Find where the given text appears and provide that cell's center as (x, y) coordinate. 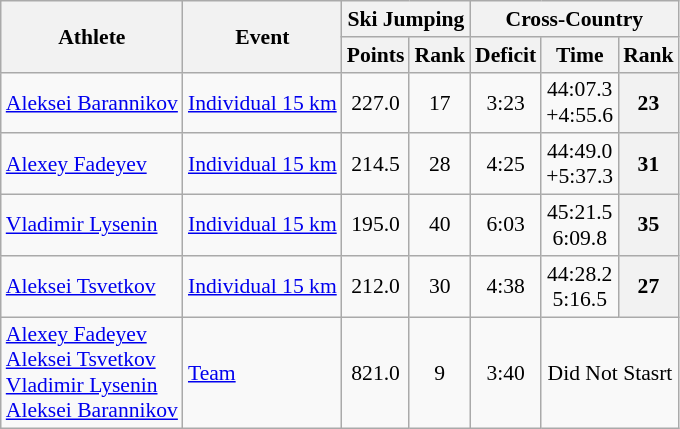
Vladimir Lysenin (92, 226)
Ski Jumping (406, 19)
44:49.0 +5:37.3 (580, 164)
Time (580, 55)
40 (440, 226)
212.0 (376, 286)
6:03 (506, 226)
45:21.5 6:09.8 (580, 226)
Event (262, 36)
Cross-Country (574, 19)
3:23 (506, 102)
Deficit (506, 55)
Did Not Stasrt (610, 373)
195.0 (376, 226)
31 (648, 164)
4:38 (506, 286)
Aleksei Tsvetkov (92, 286)
Points (376, 55)
227.0 (376, 102)
23 (648, 102)
4:25 (506, 164)
3:40 (506, 373)
17 (440, 102)
44:28.2 5:16.5 (580, 286)
9 (440, 373)
Aleksei Barannikov (92, 102)
Alexey FadeyevAleksei TsvetkovVladimir LyseninAleksei Barannikov (92, 373)
30 (440, 286)
28 (440, 164)
44:07.3 +4:55.6 (580, 102)
Alexey Fadeyev (92, 164)
Team (262, 373)
821.0 (376, 373)
214.5 (376, 164)
Athlete (92, 36)
35 (648, 226)
27 (648, 286)
